Capture the cell that displays the provided text and extract its [x, y] central coordinate. 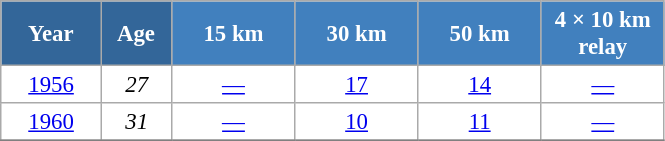
10 [356, 122]
17 [356, 85]
1960 [52, 122]
1956 [52, 85]
27 [136, 85]
11 [480, 122]
31 [136, 122]
Year [52, 34]
15 km [234, 34]
4 × 10 km relay [602, 34]
50 km [480, 34]
Age [136, 34]
14 [480, 85]
30 km [356, 34]
